From the cell containing the given text, extract its center point as [x, y] coordinate. 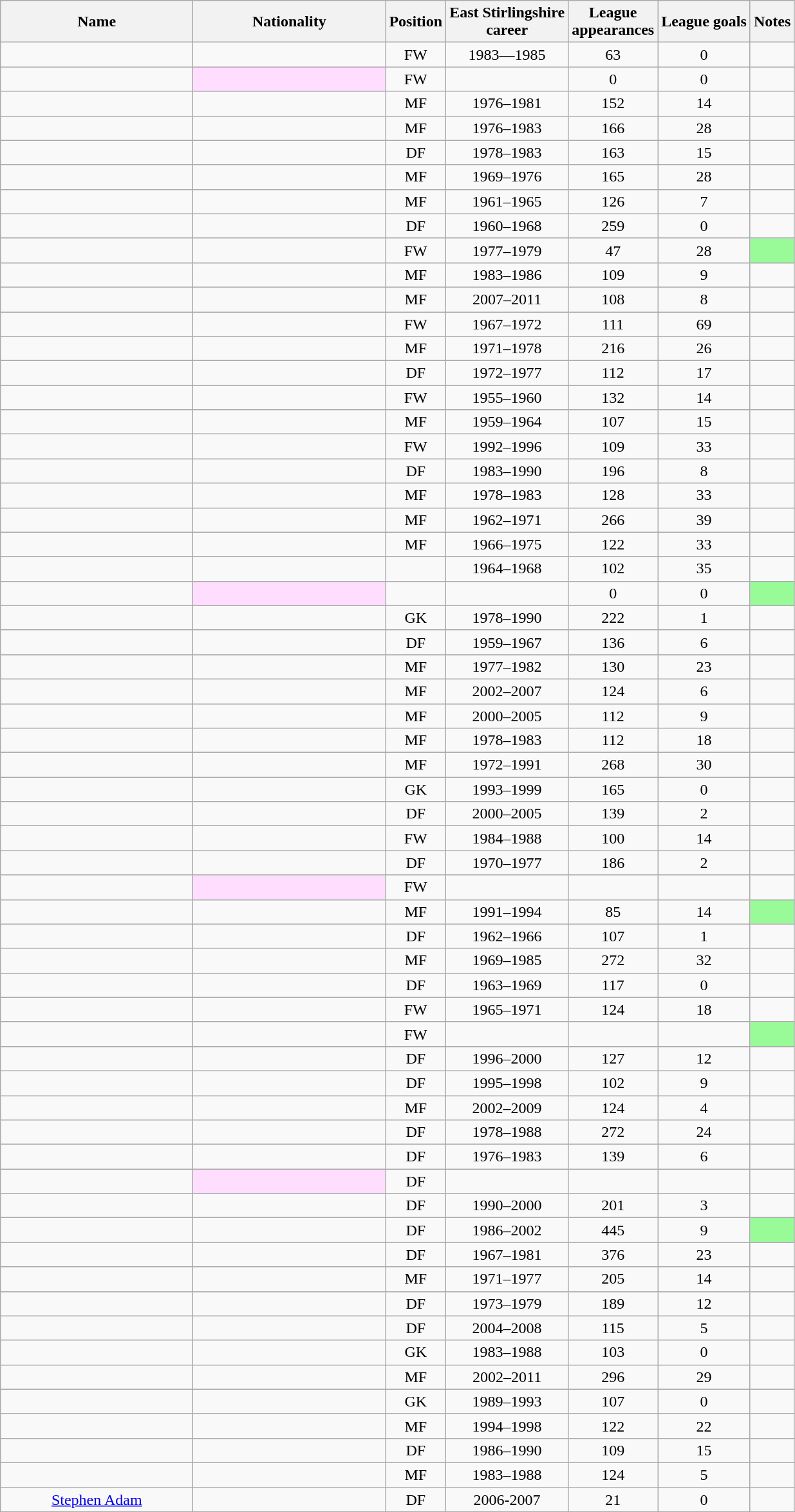
39 [704, 520]
League appearances [613, 22]
1967–1981 [507, 1255]
166 [613, 128]
127 [613, 1058]
1972–1991 [507, 765]
Stephen Adam [97, 1500]
1967–1972 [507, 324]
196 [613, 471]
189 [613, 1304]
League goals [704, 22]
7 [704, 201]
126 [613, 201]
1963–1969 [507, 985]
205 [613, 1279]
1955–1960 [507, 398]
1983—1985 [507, 55]
115 [613, 1328]
152 [613, 104]
1994–1998 [507, 1426]
Position [416, 22]
17 [704, 373]
136 [613, 642]
1996–2000 [507, 1058]
32 [704, 961]
1983–1986 [507, 275]
1962–1966 [507, 936]
2006-2007 [507, 1500]
1995–1998 [507, 1083]
108 [613, 299]
445 [613, 1230]
1965–1971 [507, 1010]
1970–1977 [507, 863]
35 [704, 569]
29 [704, 1377]
1969–1976 [507, 177]
266 [613, 520]
1972–1977 [507, 373]
East Stirlingshire career [507, 22]
1991–1994 [507, 912]
1989–1993 [507, 1401]
103 [613, 1352]
259 [613, 226]
47 [613, 250]
69 [704, 324]
1964–1968 [507, 569]
128 [613, 495]
1962–1971 [507, 520]
1976–1981 [507, 104]
1977–1979 [507, 250]
376 [613, 1255]
Name [97, 22]
1971–1977 [507, 1279]
1990–2000 [507, 1206]
1971–1978 [507, 349]
1992–1996 [507, 447]
22 [704, 1426]
222 [613, 618]
2002–2009 [507, 1107]
111 [613, 324]
63 [613, 55]
2002–2007 [507, 691]
1977–1982 [507, 667]
2002–2011 [507, 1377]
296 [613, 1377]
216 [613, 349]
21 [613, 1500]
1984–1988 [507, 838]
1986–1990 [507, 1450]
1960–1968 [507, 226]
3 [704, 1206]
Nationality [290, 22]
130 [613, 667]
85 [613, 912]
Notes [772, 22]
1973–1979 [507, 1304]
1959–1964 [507, 422]
2007–2011 [507, 299]
201 [613, 1206]
117 [613, 985]
1969–1985 [507, 961]
1959–1967 [507, 642]
268 [613, 765]
26 [704, 349]
1966–1975 [507, 544]
4 [704, 1107]
2004–2008 [507, 1328]
100 [613, 838]
30 [704, 765]
1983–1990 [507, 471]
1978–1990 [507, 618]
1986–2002 [507, 1230]
132 [613, 398]
1993–1999 [507, 789]
1961–1965 [507, 201]
163 [613, 152]
1978–1988 [507, 1132]
186 [613, 863]
24 [704, 1132]
